Extract the [x, y] coordinate from the center of the cell holding the provided text.  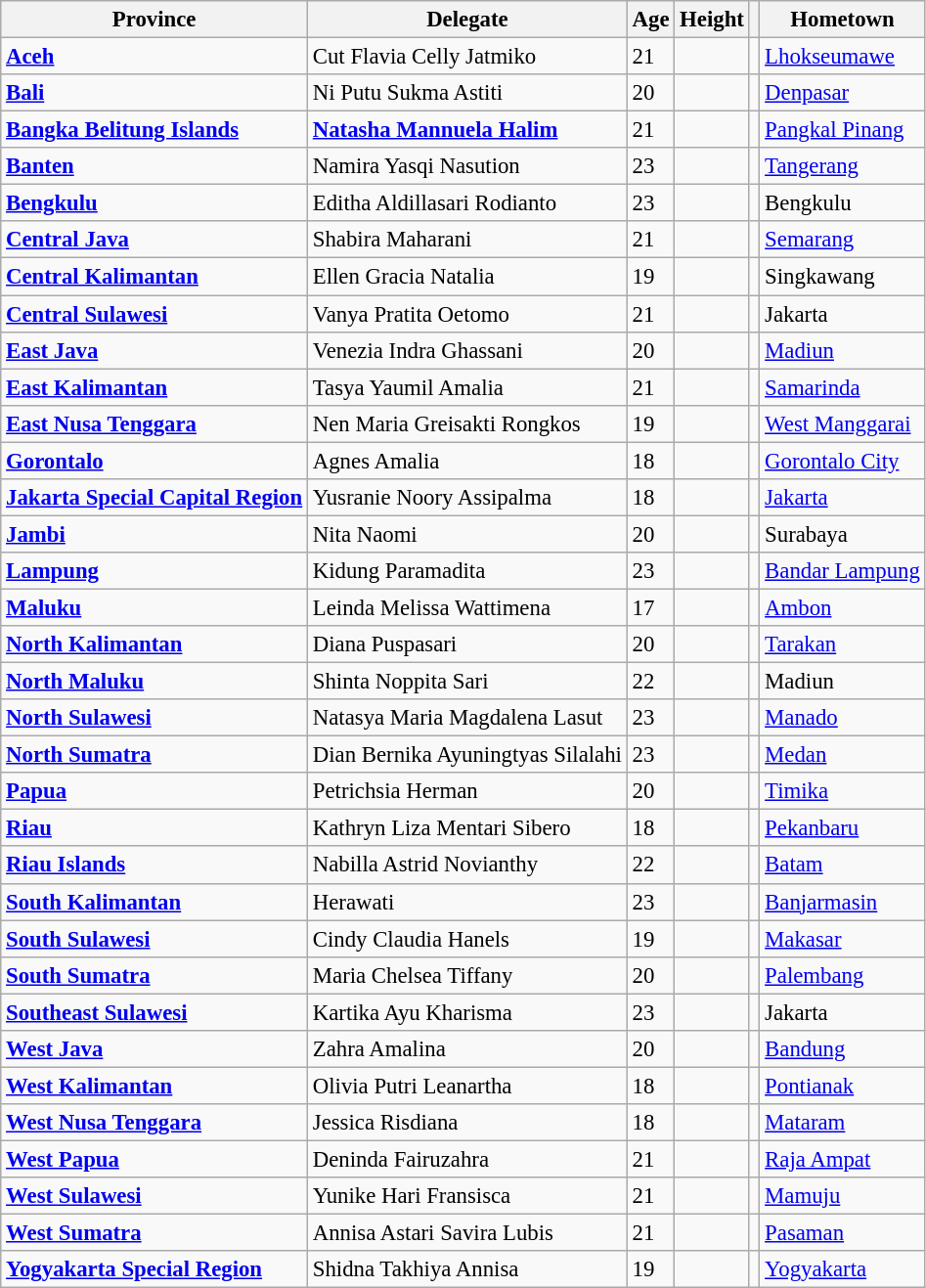
Central Java [154, 240]
Delegate [467, 20]
Zahra Amalina [467, 1049]
West Papua [154, 1159]
Height [712, 20]
Pekanbaru [843, 828]
Ni Putu Sukma Astiti [467, 93]
Yusranie Noory Assipalma [467, 498]
Namira Yasqi Nasution [467, 166]
Natasya Maria Magdalena Lasut [467, 718]
Banjarmasin [843, 902]
Jakarta Special Capital Region [154, 498]
Leinda Melissa Wattimena [467, 607]
Mamuju [843, 1196]
Riau [154, 828]
Shabira Maharani [467, 240]
South Sumatra [154, 975]
Tarakan [843, 644]
Dian Bernika Ayuningtyas Silalahi [467, 755]
West Java [154, 1049]
Olivia Putri Leanartha [467, 1086]
Nen Maria Greisakti Rongkos [467, 423]
Pangkal Pinang [843, 130]
Herawati [467, 902]
Kartika Ayu Kharisma [467, 1012]
Kidung Paramadita [467, 571]
Palembang [843, 975]
North Kalimantan [154, 644]
Lampung [154, 571]
Tasya Yaumil Amalia [467, 387]
Nita Naomi [467, 534]
South Sulawesi [154, 939]
East Nusa Tenggara [154, 423]
Ambon [843, 607]
Lhokseumawe [843, 57]
West Sumatra [154, 1233]
North Sulawesi [154, 718]
Riau Islands [154, 866]
Jambi [154, 534]
17 [651, 607]
Tangerang [843, 166]
Agnes Amalia [467, 461]
Makasar [843, 939]
Medan [843, 755]
West Sulawesi [154, 1196]
Manado [843, 718]
North Sumatra [154, 755]
Annisa Astari Savira Lubis [467, 1233]
Ellen Gracia Natalia [467, 277]
Maluku [154, 607]
Jessica Risdiana [467, 1123]
Natasha Mannuela Halim [467, 130]
Bali [154, 93]
Bangka Belitung Islands [154, 130]
West Kalimantan [154, 1086]
Petrichsia Herman [467, 791]
Surabaya [843, 534]
Yogyakarta Special Region [154, 1269]
Yogyakarta [843, 1269]
Batam [843, 866]
Central Sulawesi [154, 314]
Shinta Noppita Sari [467, 682]
Editha Aldillasari Rodianto [467, 203]
Pasaman [843, 1233]
Deninda Fairuzahra [467, 1159]
Bandung [843, 1049]
Hometown [843, 20]
Gorontalo [154, 461]
West Manggarai [843, 423]
East Kalimantan [154, 387]
Samarinda [843, 387]
Yunike Hari Fransisca [467, 1196]
Mataram [843, 1123]
Raja Ampat [843, 1159]
Southeast Sulawesi [154, 1012]
Diana Puspasari [467, 644]
Denpasar [843, 93]
Aceh [154, 57]
Vanya Pratita Oetomo [467, 314]
South Kalimantan [154, 902]
North Maluku [154, 682]
Cindy Claudia Hanels [467, 939]
Venezia Indra Ghassani [467, 350]
Timika [843, 791]
Shidna Takhiya Annisa [467, 1269]
Maria Chelsea Tiffany [467, 975]
Cut Flavia Celly Jatmiko [467, 57]
Kathryn Liza Mentari Sibero [467, 828]
Province [154, 20]
Papua [154, 791]
Nabilla Astrid Novianthy [467, 866]
Semarang [843, 240]
Banten [154, 166]
Singkawang [843, 277]
Central Kalimantan [154, 277]
Age [651, 20]
East Java [154, 350]
West Nusa Tenggara [154, 1123]
Pontianak [843, 1086]
Gorontalo City [843, 461]
Bandar Lampung [843, 571]
